From the cell containing the given text, extract its center point as (x, y) coordinate. 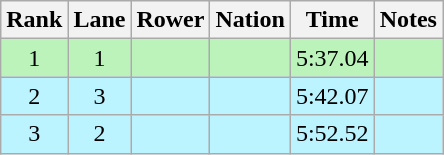
Lane (100, 20)
Rank (34, 20)
Rower (170, 20)
Notes (408, 20)
Time (332, 20)
5:42.07 (332, 96)
Nation (250, 20)
5:37.04 (332, 58)
5:52.52 (332, 134)
